Return (x, y) of the center of cell containing provided text 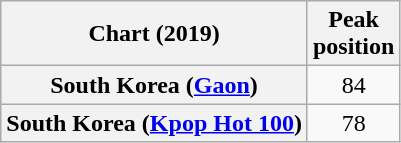
78 (353, 123)
South Korea (Gaon) (154, 85)
84 (353, 85)
South Korea (Kpop Hot 100) (154, 123)
Peakposition (353, 34)
Chart (2019) (154, 34)
